From the cell containing the given text, extract its center point as (x, y) coordinate. 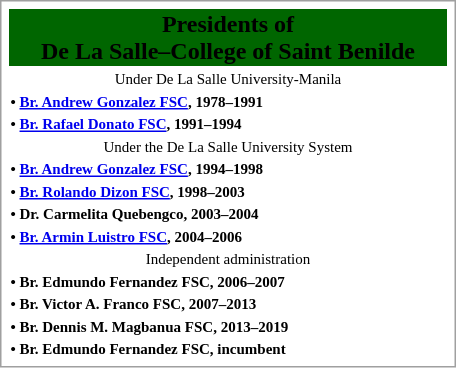
• Dr. Carmelita Quebengco, 2003–2004 (228, 214)
• Br. Rolando Dizon FSC, 1998–2003 (228, 192)
• Br. Dennis M. Magbanua FSC, 2013–2019 (228, 326)
• Br. Edmundo Fernandez FSC, incumbent (228, 349)
• Br. Andrew Gonzalez FSC, 1978–1991 (228, 102)
Independent administration (228, 259)
• Br. Andrew Gonzalez FSC, 1994–1998 (228, 169)
• Br. Victor A. Franco FSC, 2007–2013 (228, 304)
Under De La Salle University-Manila (228, 79)
Presidents ofDe La Salle–College of Saint Benilde (228, 38)
Under the De La Salle University System (228, 146)
• Br. Rafael Donato FSC, 1991–1994 (228, 124)
• Br. Armin Luistro FSC, 2004–2006 (228, 236)
• Br. Edmundo Fernandez FSC, 2006–2007 (228, 282)
